Scan for the cell matching the given text and deliver its (x, y) coordinate at center. 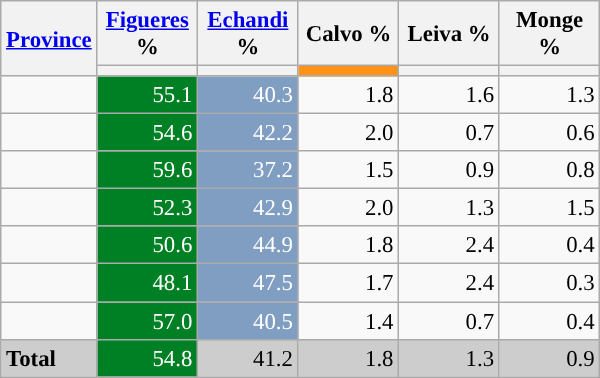
0.3 (550, 283)
42.9 (248, 208)
Figueres % (148, 34)
50.6 (148, 245)
44.9 (248, 245)
0.8 (550, 170)
Province (49, 38)
Echandi % (248, 34)
37.2 (248, 170)
40.5 (248, 321)
41.2 (248, 358)
54.8 (148, 358)
52.3 (148, 208)
Total (49, 358)
1.7 (348, 283)
0.6 (550, 133)
1.4 (348, 321)
54.6 (148, 133)
Calvo % (348, 34)
48.1 (148, 283)
Monge % (550, 34)
Leiva % (450, 34)
55.1 (148, 95)
1.6 (450, 95)
57.0 (148, 321)
59.6 (148, 170)
47.5 (248, 283)
42.2 (248, 133)
40.3 (248, 95)
